Pinpoint the cell where the given text exists, returning its (X, Y) midpoint coordinate. 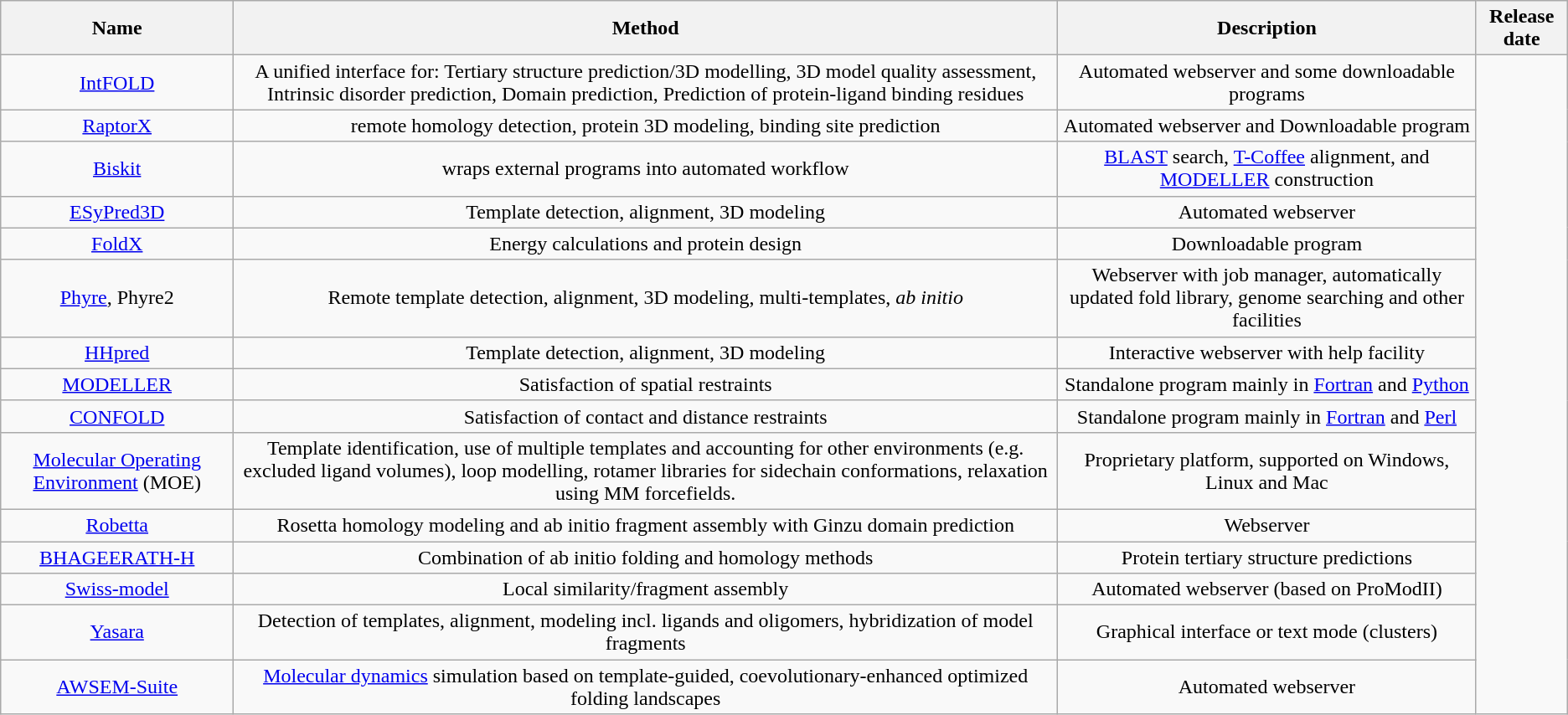
MODELLER (117, 384)
Molecular dynamics simulation based on template-guided, coevolutionary-enhanced optimized folding landscapes (646, 687)
Release date (1521, 28)
Standalone program mainly in Fortran and Perl (1267, 416)
Satisfaction of contact and distance restraints (646, 416)
CONFOLD (117, 416)
AWSEM-Suite (117, 687)
Downloadable program (1267, 244)
Webserver (1267, 525)
Phyre, Phyre2 (117, 298)
IntFOLD (117, 82)
Description (1267, 28)
Name (117, 28)
RaptorX (117, 126)
Rosetta homology modeling and ab initio fragment assembly with Ginzu domain prediction (646, 525)
HHpred (117, 352)
Protein tertiary structure predictions (1267, 557)
Energy calculations and protein design (646, 244)
Standalone program mainly in Fortran and Python (1267, 384)
Combination of ab initio folding and homology methods (646, 557)
Remote template detection, alignment, 3D modeling, multi-templates, ab initio (646, 298)
Swiss-model (117, 589)
Webserver with job manager, automatically updated fold library, genome searching and other facilities (1267, 298)
Automated webserver (based on ProModII) (1267, 589)
Yasara (117, 633)
BHAGEERATH-H (117, 557)
Robetta (117, 525)
Automated webserver and Downloadable program (1267, 126)
ESyPred3D (117, 212)
Proprietary platform, supported on Windows, Linux and Mac (1267, 471)
Graphical interface or text mode (clusters) (1267, 633)
remote homology detection, protein 3D modeling, binding site prediction (646, 126)
Interactive webserver with help facility (1267, 352)
Method (646, 28)
Molecular Operating Environment (MOE) (117, 471)
FoldX (117, 244)
Automated webserver and some downloadable programs (1267, 82)
wraps external programs into automated workflow (646, 169)
BLAST search, T-Coffee alignment, and MODELLER construction (1267, 169)
Satisfaction of spatial restraints (646, 384)
Biskit (117, 169)
Local similarity/fragment assembly (646, 589)
Detection of templates, alignment, modeling incl. ligands and oligomers, hybridization of model fragments (646, 633)
